Detect which cell encompasses the target text, then output its (X, Y) center coordinate. 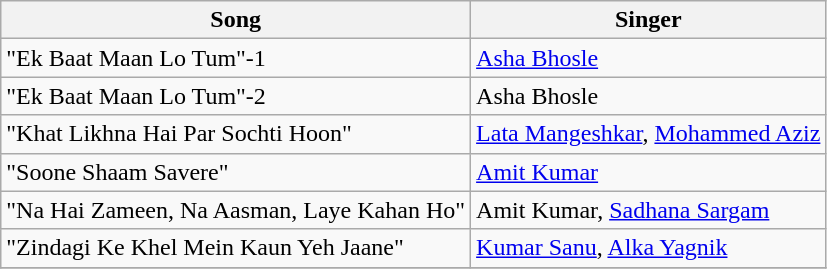
"Soone Shaam Savere" (236, 172)
"Zindagi Ke Khel Mein Kaun Yeh Jaane" (236, 248)
Singer (648, 20)
Kumar Sanu, Alka Yagnik (648, 248)
"Khat Likhna Hai Par Sochti Hoon" (236, 134)
Amit Kumar (648, 172)
Lata Mangeshkar, Mohammed Aziz (648, 134)
Song (236, 20)
Amit Kumar, Sadhana Sargam (648, 210)
"Ek Baat Maan Lo Tum"-1 (236, 58)
"Na Hai Zameen, Na Aasman, Laye Kahan Ho" (236, 210)
"Ek Baat Maan Lo Tum"-2 (236, 96)
